Return the (x, y) coordinate for the center point of the cell that contains the specified text.  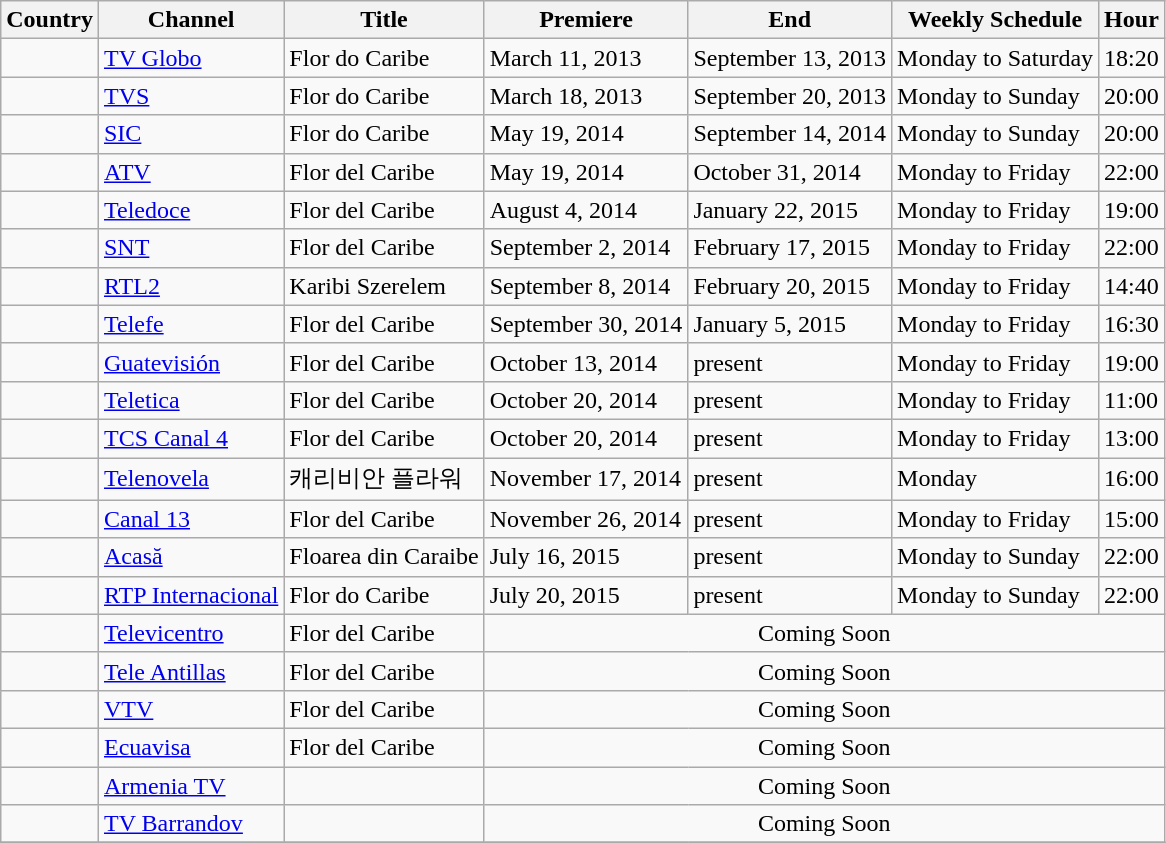
October 31, 2014 (790, 172)
Televicentro (190, 633)
Telenovela (190, 480)
September 13, 2013 (790, 58)
September 2, 2014 (586, 248)
VTV (190, 709)
TV Barrandov (190, 824)
Telefe (190, 324)
Premiere (586, 20)
ATV (190, 172)
TCS Canal 4 (190, 438)
Floarea din Caraibe (384, 557)
13:00 (1132, 438)
October 13, 2014 (586, 362)
March 18, 2013 (586, 96)
September 14, 2014 (790, 134)
January 5, 2015 (790, 324)
Armenia TV (190, 785)
TVS (190, 96)
July 16, 2015 (586, 557)
November 26, 2014 (586, 519)
Weekly Schedule (996, 20)
캐리비안 플라워 (384, 480)
Guatevisión (190, 362)
TV Globo (190, 58)
July 20, 2015 (586, 595)
End (790, 20)
September 30, 2014 (586, 324)
Teledoce (190, 210)
September 8, 2014 (586, 286)
Karibi Szerelem (384, 286)
Tele Antillas (190, 671)
RTP Internacional (190, 595)
15:00 (1132, 519)
Title (384, 20)
16:30 (1132, 324)
November 17, 2014 (586, 480)
16:00 (1132, 480)
January 22, 2015 (790, 210)
Monday (996, 480)
SIC (190, 134)
Canal 13 (190, 519)
RTL2 (190, 286)
Ecuavisa (190, 747)
Monday to Saturday (996, 58)
Country (50, 20)
11:00 (1132, 400)
February 20, 2015 (790, 286)
Teletica (190, 400)
March 11, 2013 (586, 58)
18:20 (1132, 58)
Acasă (190, 557)
14:40 (1132, 286)
Hour (1132, 20)
SNT (190, 248)
February 17, 2015 (790, 248)
Channel (190, 20)
September 20, 2013 (790, 96)
August 4, 2014 (586, 210)
